From the cell containing the given text, extract its center point as (X, Y) coordinate. 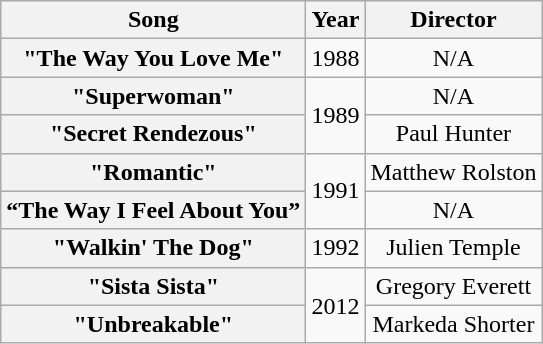
Gregory Everett (454, 286)
Song (154, 20)
1989 (336, 115)
Director (454, 20)
1988 (336, 58)
"Unbreakable" (154, 324)
Year (336, 20)
Julien Temple (454, 248)
2012 (336, 305)
1992 (336, 248)
“The Way I Feel About You” (154, 210)
"Romantic" (154, 172)
Paul Hunter (454, 134)
1991 (336, 191)
"Walkin' The Dog" (154, 248)
"Superwoman" (154, 96)
Markeda Shorter (454, 324)
"The Way You Love Me" (154, 58)
"Sista Sista" (154, 286)
Matthew Rolston (454, 172)
"Secret Rendezous" (154, 134)
